Extract the [x, y] coordinate from the center of the cell holding the provided text.  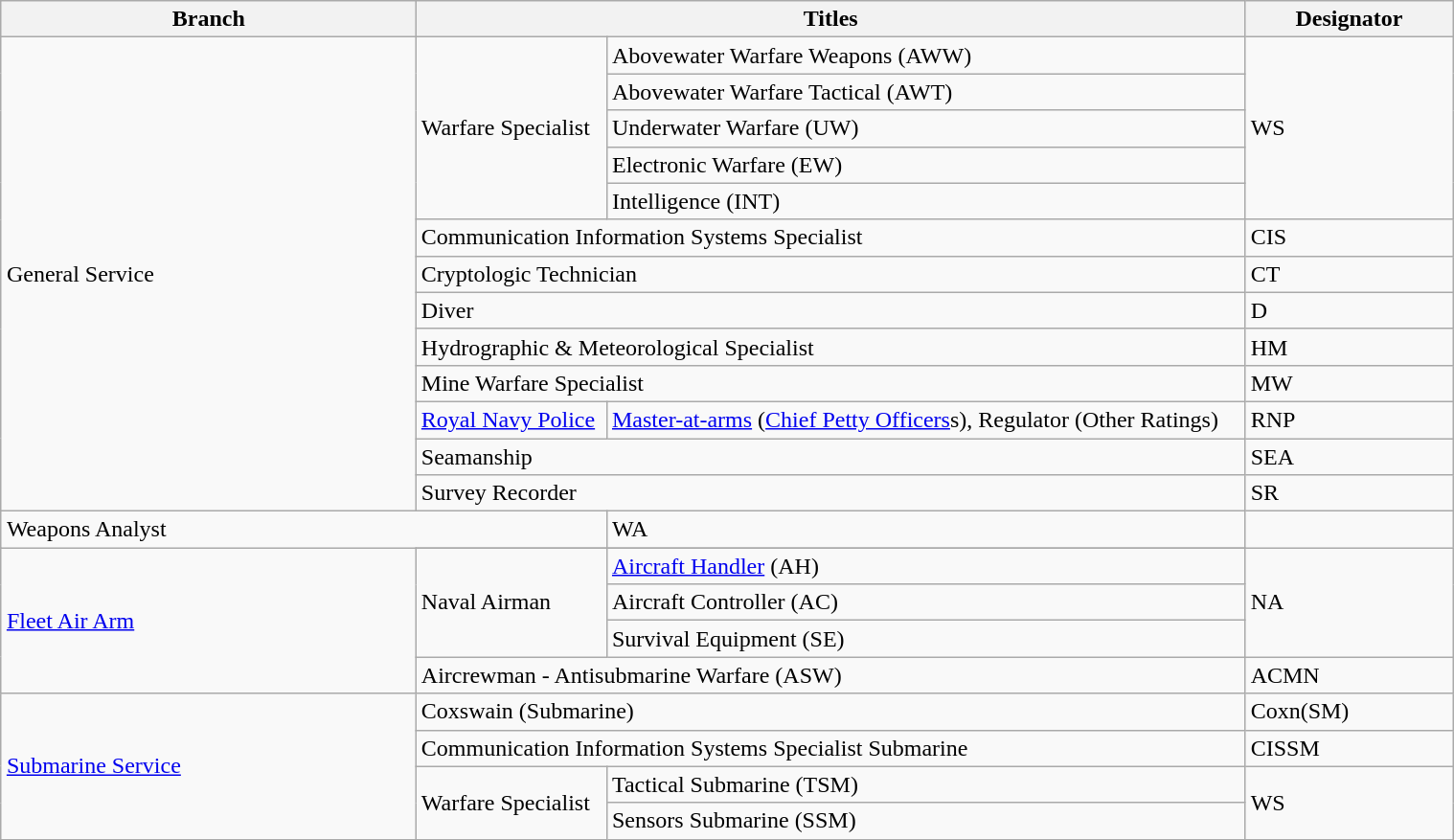
CT [1349, 274]
SEA [1349, 457]
MW [1349, 383]
Coxswain (Submarine) [830, 712]
General Service [209, 274]
Survey Recorder [830, 493]
Communication Information Systems Specialist Submarine [830, 748]
SR [1349, 493]
Tactical Submarine (TSM) [925, 784]
Titles [830, 19]
CISSM [1349, 748]
Aircraft Handler (AH) [925, 566]
RNP [1349, 420]
HM [1349, 347]
Intelligence (INT) [925, 201]
Designator [1349, 19]
Master-at-arms (Chief Petty Officerss), Regulator (Other Ratings) [925, 420]
Sensors Submarine (SSM) [925, 821]
Hydrographic & Meteorological Specialist [830, 347]
Abovewater Warfare Tactical (AWT) [925, 92]
ACMN [1349, 675]
Coxn(SM) [1349, 712]
Fleet Air Arm [209, 621]
Weapons Analyst [304, 530]
Cryptologic Technician [830, 274]
Electronic Warfare (EW) [925, 165]
CIS [1349, 238]
Seamanship [830, 457]
Royal Navy Police [511, 420]
D [1349, 310]
Branch [209, 19]
Survival Equipment (SE) [925, 639]
Diver [830, 310]
Naval Airman [511, 602]
Mine Warfare Specialist [830, 383]
WA [925, 530]
Aircrewman - Antisubmarine Warfare (ASW) [830, 675]
NA [1349, 602]
Submarine Service [209, 766]
Aircraft Controller (AC) [925, 602]
Underwater Warfare (UW) [925, 128]
Communication Information Systems Specialist [830, 238]
Abovewater Warfare Weapons (AWW) [925, 56]
